Pinpoint the cell where the given text exists, returning its [X, Y] midpoint coordinate. 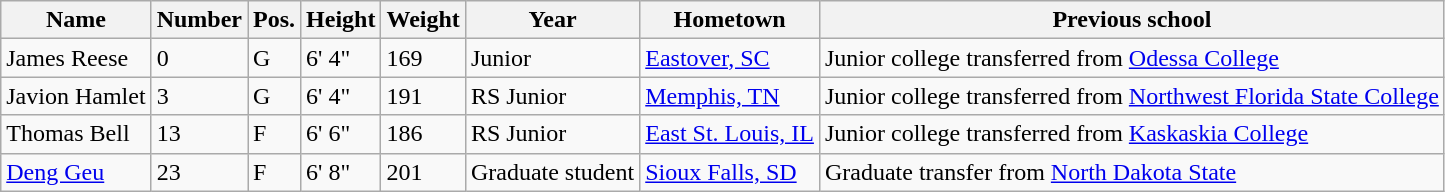
Name [76, 20]
Memphis, TN [730, 96]
Graduate transfer from North Dakota State [1132, 172]
186 [423, 134]
6' 8" [341, 172]
Javion Hamlet [76, 96]
Year [552, 20]
Deng Geu [76, 172]
Eastover, SC [730, 58]
Graduate student [552, 172]
Junior college transferred from Odessa College [1132, 58]
0 [199, 58]
Junior college transferred from Northwest Florida State College [1132, 96]
201 [423, 172]
Weight [423, 20]
191 [423, 96]
Hometown [730, 20]
Junior college transferred from Kaskaskia College [1132, 134]
James Reese [76, 58]
13 [199, 134]
Height [341, 20]
East St. Louis, IL [730, 134]
Pos. [274, 20]
Sioux Falls, SD [730, 172]
6' 6" [341, 134]
Junior [552, 58]
Previous school [1132, 20]
Number [199, 20]
169 [423, 58]
23 [199, 172]
Thomas Bell [76, 134]
3 [199, 96]
